From the cell containing the given text, extract its center point as (X, Y) coordinate. 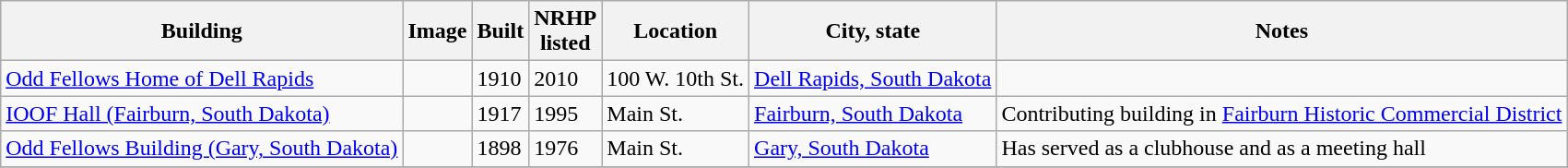
Notes (1281, 31)
1898 (501, 149)
1917 (501, 114)
Odd Fellows Building (Gary, South Dakota) (202, 149)
Dell Rapids, South Dakota (873, 78)
NRHPlisted (566, 31)
Location (676, 31)
Built (501, 31)
City, state (873, 31)
Has served as a clubhouse and as a meeting hall (1281, 149)
2010 (566, 78)
1976 (566, 149)
Fairburn, South Dakota (873, 114)
Gary, South Dakota (873, 149)
1910 (501, 78)
Odd Fellows Home of Dell Rapids (202, 78)
IOOF Hall (Fairburn, South Dakota) (202, 114)
100 W. 10th St. (676, 78)
1995 (566, 114)
Building (202, 31)
Contributing building in Fairburn Historic Commercial District (1281, 114)
Image (437, 31)
